Search for the cell housing the specified text and yield its (X, Y) center coordinate. 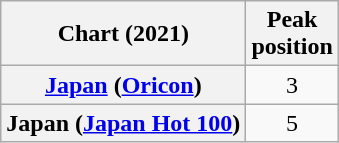
Peakposition (292, 34)
Japan (Oricon) (124, 85)
3 (292, 85)
Chart (2021) (124, 34)
5 (292, 123)
Japan (Japan Hot 100) (124, 123)
